Extract the (x, y) coordinate from the center of the cell holding the provided text.  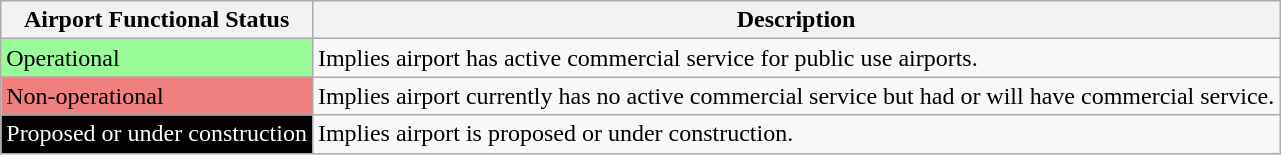
Proposed or under construction (157, 134)
Operational (157, 58)
Implies airport currently has no active commercial service but had or will have commercial service. (796, 96)
Airport Functional Status (157, 20)
Implies airport is proposed or under construction. (796, 134)
Implies airport has active commercial service for public use airports. (796, 58)
Non-operational (157, 96)
Description (796, 20)
